Determine the (X, Y) coordinate at the center of the cell enclosing the given text.  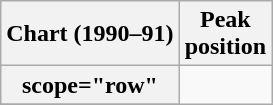
Peakposition (225, 34)
scope="row" (90, 85)
Chart (1990–91) (90, 34)
